Return (X, Y) of the center of cell containing provided text 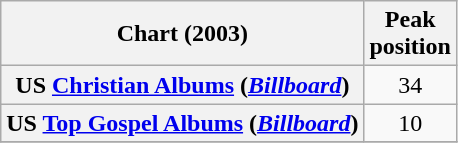
US Christian Albums (Billboard) (182, 85)
10 (410, 123)
Chart (2003) (182, 34)
Peakposition (410, 34)
34 (410, 85)
US Top Gospel Albums (Billboard) (182, 123)
